Locate the cell with the specified text and output its [x, y] center coordinate. 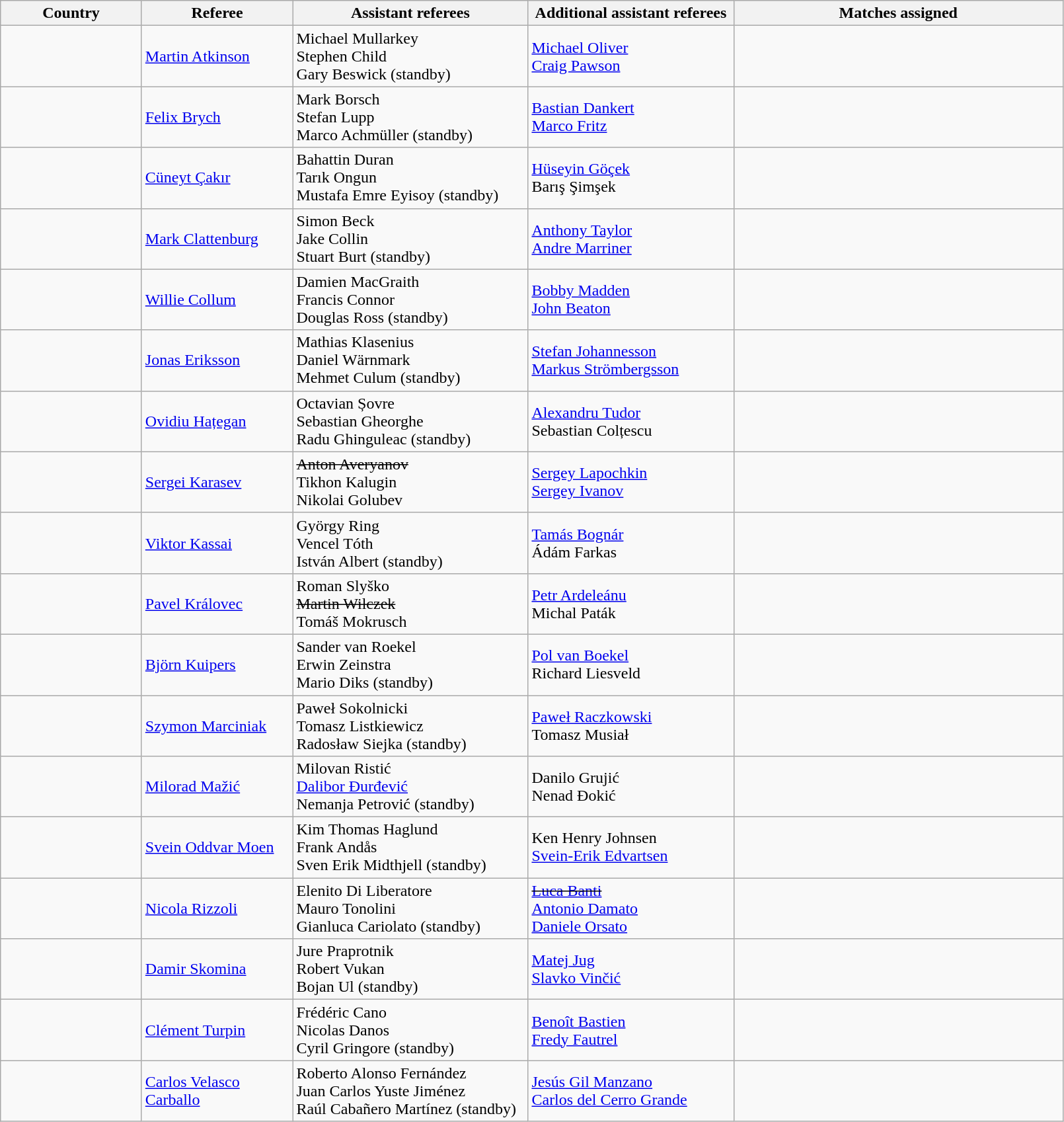
Damir Skomina [217, 969]
Martin Atkinson [217, 56]
Additional assistant referees [630, 13]
Jesús Gil ManzanoCarlos del Cerro Grande [630, 1091]
Milovan RistićDalibor ĐurđevićNemanja Petrović (standby) [410, 787]
Ken Henry JohnsenSvein-Erik Edvartsen [630, 848]
Michael OliverCraig Pawson [630, 56]
Svein Oddvar Moen [217, 848]
Damien MacGraithFrancis ConnorDouglas Ross (standby) [410, 300]
Anton AveryanovTikhon KaluginNikolai Golubev [410, 482]
Jonas Eriksson [217, 360]
Matches assigned [899, 13]
Pavel Královec [217, 604]
Petr ArdeleánuMichal Paták [630, 604]
Willie Collum [217, 300]
Anthony TaylorAndre Marriner [630, 239]
Jure PraprotnikRobert VukanBojan Ul (standby) [410, 969]
Bahattin DuranTarık OngunMustafa Emre Eyisoy (standby) [410, 178]
Danilo GrujićNenad Đokić [630, 787]
Cüneyt Çakır [217, 178]
Luca BantiAntonio DamatoDaniele Orsato [630, 908]
Nicola Rizzoli [217, 908]
Sergey LapochkinSergey Ivanov [630, 482]
Kim Thomas HaglundFrank AndåsSven Erik Midthjell (standby) [410, 848]
Pol van BoekelRichard Liesveld [630, 664]
Milorad Mažić [217, 787]
Clément Turpin [217, 1030]
Sander van RoekelErwin ZeinstraMario Diks (standby) [410, 664]
Country [71, 13]
Frédéric CanoNicolas DanosCyril Gringore (standby) [410, 1030]
Paweł RaczkowskiTomasz Musiał [630, 726]
Mark Clattenburg [217, 239]
Roberto Alonso FernándezJuan Carlos Yuste JiménezRaúl Cabañero Martínez (standby) [410, 1091]
Mathias KlaseniusDaniel WärnmarkMehmet Culum (standby) [410, 360]
Bobby MaddenJohn Beaton [630, 300]
Assistant referees [410, 13]
Hüseyin GöçekBarış Şimşek [630, 178]
Bastian DankertMarco Fritz [630, 117]
Felix Brych [217, 117]
Ovidiu Hațegan [217, 421]
Mark BorschStefan LuppMarco Achmüller (standby) [410, 117]
Björn Kuipers [217, 664]
Octavian ȘovreSebastian GheorgheRadu Ghinguleac (standby) [410, 421]
Michael MullarkeyStephen ChildGary Beswick (standby) [410, 56]
Paweł SokolnickiTomasz ListkiewiczRadosław Siejka (standby) [410, 726]
Tamás BognárÁdám Farkas [630, 543]
Alexandru TudorSebastian Colțescu [630, 421]
Benoît BastienFredy Fautrel [630, 1030]
Referee [217, 13]
Roman SlyškoMartin WilczekTomáš Mokrusch [410, 604]
Viktor Kassai [217, 543]
Matej JugSlavko Vinčić [630, 969]
Simon BeckJake CollinStuart Burt (standby) [410, 239]
Elenito Di LiberatoreMauro TonoliniGianluca Cariolato (standby) [410, 908]
Stefan JohannessonMarkus Strömbergsson [630, 360]
Carlos Velasco Carballo [217, 1091]
Szymon Marciniak [217, 726]
Sergei Karasev [217, 482]
György RingVencel TóthIstván Albert (standby) [410, 543]
